Search for the cell housing the specified text and yield its (x, y) center coordinate. 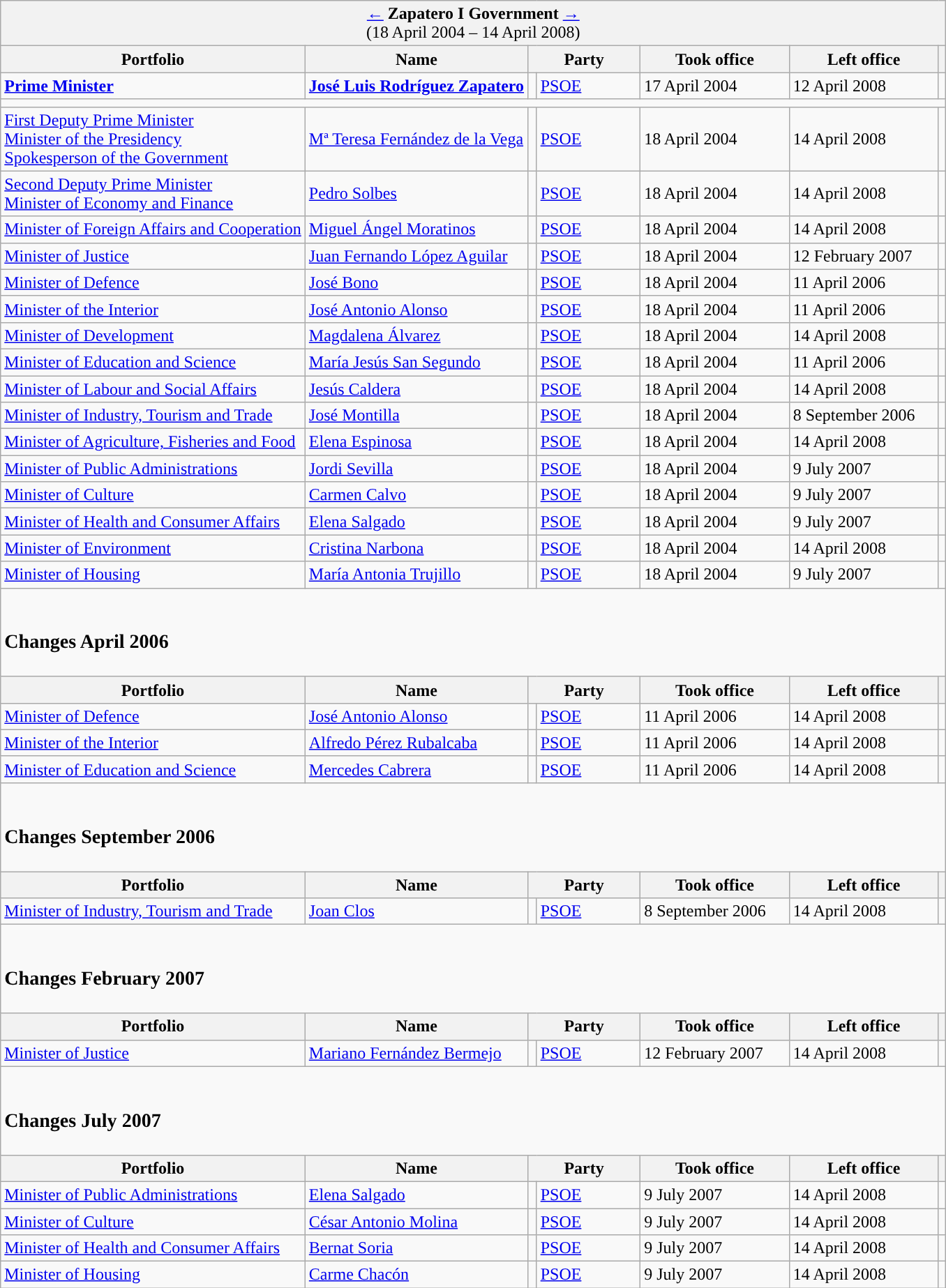
Minister of Labour and Social Affairs (153, 388)
12 April 2008 (864, 86)
José Bono (416, 282)
Cristina Narbona (416, 548)
César Antonio Molina (416, 1221)
Minister of Agriculture, Fisheries and Food (153, 442)
Bernat Soria (416, 1248)
Miguel Ángel Moratinos (416, 229)
Prime Minister (153, 86)
Changes September 2006 (473, 827)
Changes February 2007 (473, 969)
Jesús Caldera (416, 388)
Minister of Foreign Affairs and Cooperation (153, 229)
← Zapatero I Government →(18 April 2004 – 14 April 2008) (473, 24)
Changes July 2007 (473, 1110)
José Luis Rodríguez Zapatero (416, 86)
Second Deputy Prime MinisterMinister of Economy and Finance (153, 194)
Changes April 2006 (473, 632)
Pedro Solbes (416, 194)
Juan Fernando López Aguilar (416, 256)
María Antonia Trujillo (416, 575)
Elena Espinosa (416, 442)
Minister of Development (153, 335)
María Jesús San Segundo (416, 362)
Mercedes Cabrera (416, 769)
Carme Chacón (416, 1275)
Mariano Fernández Bermejo (416, 1053)
Joan Clos (416, 911)
Carmen Calvo (416, 495)
17 April 2004 (715, 86)
Minister of Environment (153, 548)
First Deputy Prime MinisterMinister of the PresidencySpokesperson of the Government (153, 139)
Magdalena Álvarez (416, 335)
Alfredo Pérez Rubalcaba (416, 743)
Mª Teresa Fernández de la Vega (416, 139)
Jordi Sevilla (416, 469)
José Montilla (416, 416)
